Capture the cell that displays the provided text and extract its [X, Y] central coordinate. 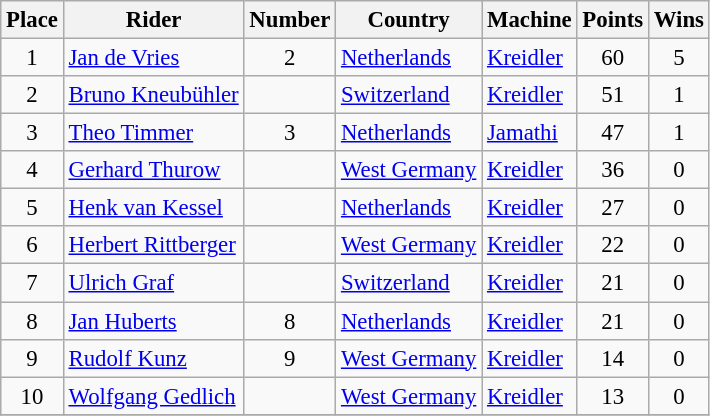
Place [32, 20]
47 [612, 133]
10 [32, 396]
60 [612, 58]
Jan de Vries [154, 58]
Rider [154, 20]
Theo Timmer [154, 133]
Gerhard Thurow [154, 170]
Points [612, 20]
Wins [678, 20]
6 [32, 245]
Herbert Rittberger [154, 245]
Jamathi [530, 133]
Bruno Kneubühler [154, 95]
Number [290, 20]
Ulrich Graf [154, 283]
Machine [530, 20]
36 [612, 170]
27 [612, 208]
Wolfgang Gedlich [154, 396]
51 [612, 95]
4 [32, 170]
22 [612, 245]
Jan Huberts [154, 321]
Rudolf Kunz [154, 358]
7 [32, 283]
14 [612, 358]
Country [409, 20]
Henk van Kessel [154, 208]
13 [612, 396]
